Detect which cell encompasses the target text, then output its [x, y] center coordinate. 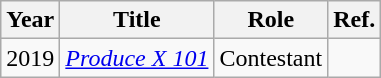
Ref. [354, 20]
Role [271, 20]
2019 [30, 58]
Title [137, 20]
Year [30, 20]
Produce X 101 [137, 58]
Contestant [271, 58]
